Determine the (X, Y) coordinate at the center of the cell enclosing the given text.  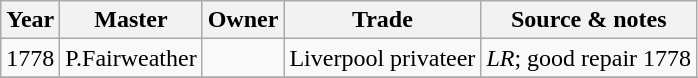
Liverpool privateer (382, 58)
LR; good repair 1778 (589, 58)
Master (131, 20)
Source & notes (589, 20)
1778 (30, 58)
Trade (382, 20)
P.Fairweather (131, 58)
Owner (243, 20)
Year (30, 20)
